Search for the cell housing the specified text and yield its [x, y] center coordinate. 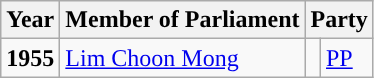
Member of Parliament [182, 20]
PP [346, 58]
1955 [30, 58]
Year [30, 20]
Party [339, 20]
Lim Choon Mong [182, 58]
